Return (X, Y) of the center of cell containing provided text 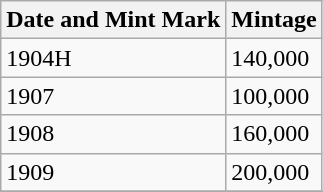
1909 (114, 172)
1907 (114, 96)
Mintage (274, 20)
Date and Mint Mark (114, 20)
1908 (114, 134)
160,000 (274, 134)
140,000 (274, 58)
100,000 (274, 96)
200,000 (274, 172)
1904H (114, 58)
